Detect which cell encompasses the target text, then output its [X, Y] center coordinate. 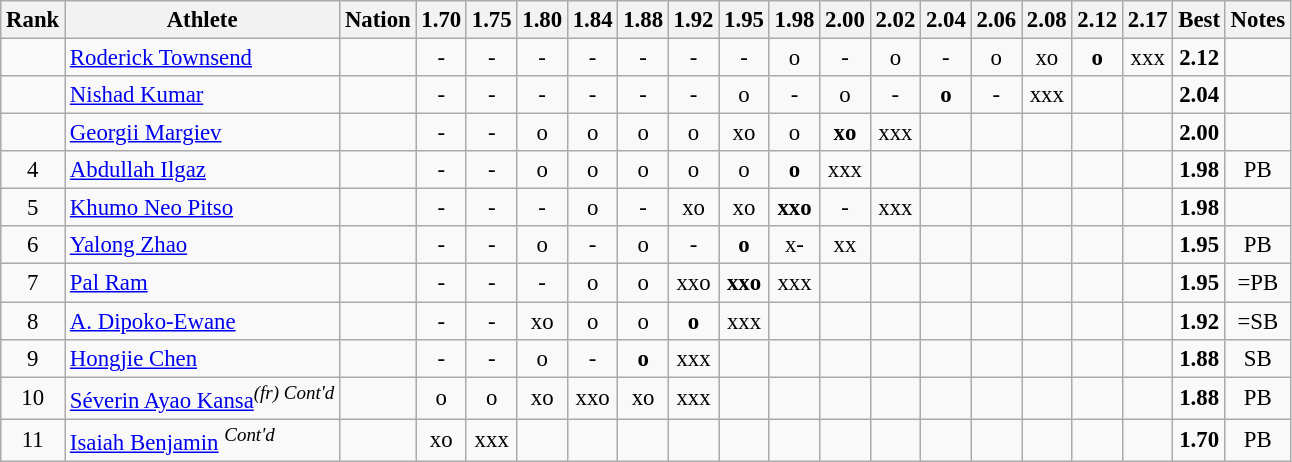
Rank [33, 20]
SB [1258, 358]
1.84 [592, 20]
11 [33, 440]
xx [845, 245]
Nation [378, 20]
Best [1199, 20]
x- [794, 245]
Khumo Neo Pitso [202, 208]
Pal Ram [202, 283]
9 [33, 358]
Athlete [202, 20]
Abdullah Ilgaz [202, 170]
6 [33, 245]
Isaiah Benjamin Cont'd [202, 440]
1.80 [542, 20]
4 [33, 170]
2.06 [996, 20]
2.17 [1147, 20]
=SB [1258, 321]
Yalong Zhao [202, 245]
2.02 [895, 20]
2.08 [1047, 20]
A. Dipoko-Ewane [202, 321]
Notes [1258, 20]
Georgii Margiev [202, 133]
Hongjie Chen [202, 358]
10 [33, 398]
=PB [1258, 283]
1.75 [491, 20]
Roderick Townsend [202, 58]
7 [33, 283]
Séverin Ayao Kansa(fr) Cont'd [202, 398]
5 [33, 208]
8 [33, 321]
Nishad Kumar [202, 95]
